Determine the (x, y) coordinate at the center of the cell enclosing the given text.  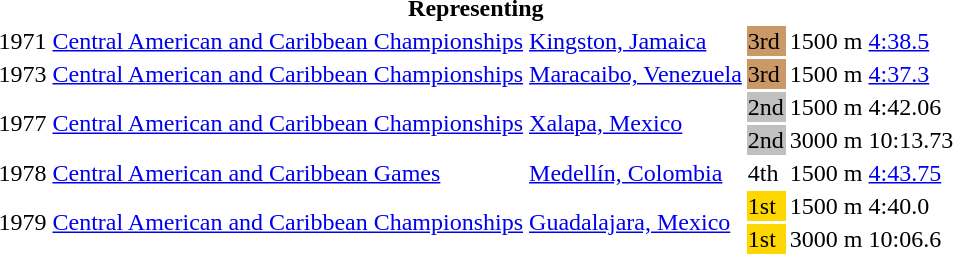
Central American and Caribbean Games (288, 173)
Guadalajara, Mexico (636, 222)
Medellín, Colombia (636, 173)
4th (766, 173)
Xalapa, Mexico (636, 124)
Maracaibo, Venezuela (636, 74)
Kingston, Jamaica (636, 41)
